Detect which cell encompasses the target text, then output its [X, Y] center coordinate. 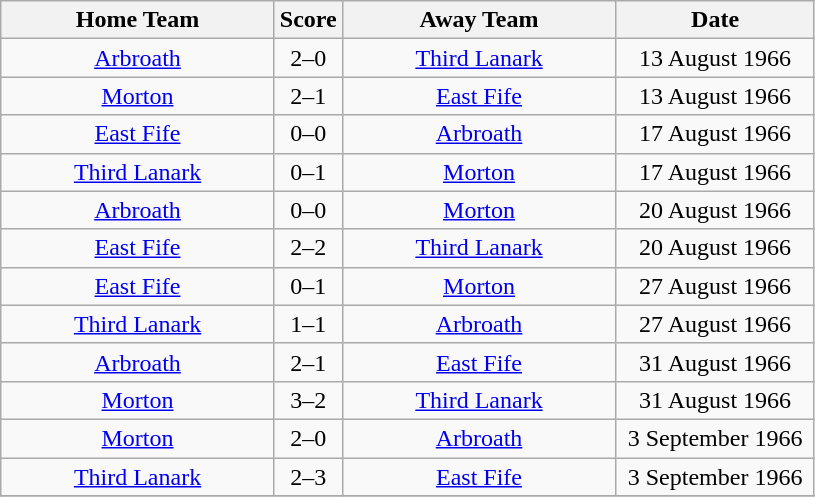
Away Team [479, 20]
1–1 [308, 324]
Score [308, 20]
2–3 [308, 477]
3–2 [308, 400]
2–2 [308, 248]
Home Team [138, 20]
Date [716, 20]
